Provide the [x, y] coordinate of the cell's center where the given text is located.  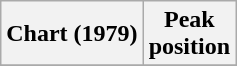
Chart (1979) [72, 34]
Peakposition [189, 34]
